Identify which cell holds the provided text, then report its (X, Y) central coordinate. 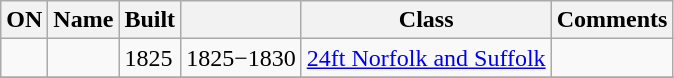
1825−1830 (242, 58)
Comments (612, 20)
24ft Norfolk and Suffolk (426, 58)
Built (150, 20)
Name (84, 20)
ON (24, 20)
1825 (150, 58)
Class (426, 20)
